Provide the [x, y] coordinate of the cell's center where the given text is located.  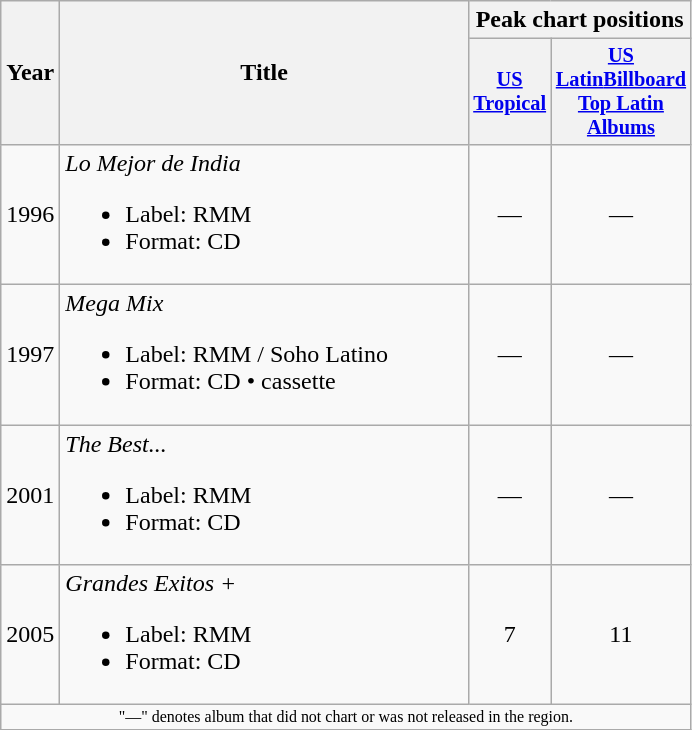
Year [30, 73]
1997 [30, 355]
Peak chart positions [580, 20]
Mega MixLabel: RMM / Soho LatinoFormat: CD • cassette [264, 355]
US LatinBillboard Top Latin Albums [621, 92]
Grandes Exitos +Label: RMMFormat: CD [264, 635]
2005 [30, 635]
11 [621, 635]
Lo Mejor de IndiaLabel: RMMFormat: CD [264, 214]
1996 [30, 214]
7 [510, 635]
2001 [30, 495]
US Tropical [510, 92]
"—" denotes album that did not chart or was not released in the region. [346, 717]
The Best...Label: RMMFormat: CD [264, 495]
Title [264, 73]
